Locate the cell with the specified text and output its [X, Y] center coordinate. 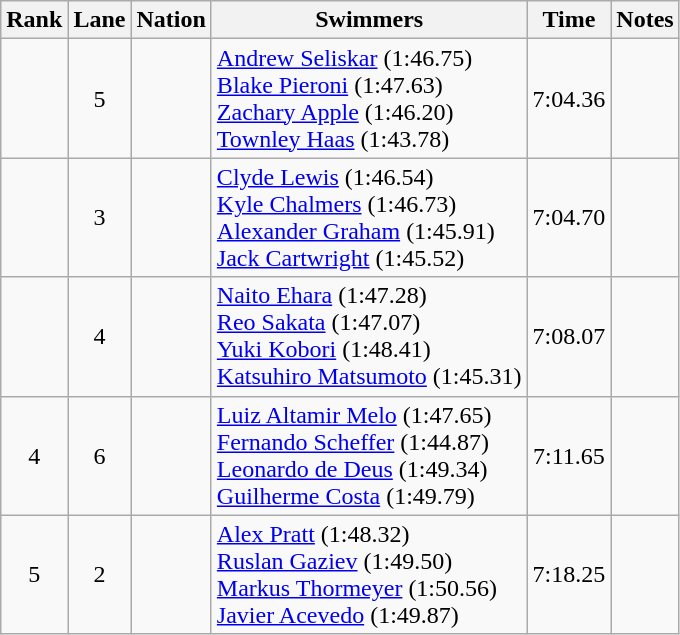
Andrew Seliskar (1:46.75)Blake Pieroni (1:47.63)Zachary Apple (1:46.20)Townley Haas (1:43.78) [369, 98]
2 [100, 574]
Naito Ehara (1:47.28)Reo Sakata (1:47.07)Yuki Kobori (1:48.41)Katsuhiro Matsumoto (1:45.31) [369, 336]
6 [100, 456]
Time [569, 20]
Lane [100, 20]
Clyde Lewis (1:46.54)Kyle Chalmers (1:46.73)Alexander Graham (1:45.91)Jack Cartwright (1:45.52) [369, 218]
Nation [171, 20]
Luiz Altamir Melo (1:47.65)Fernando Scheffer (1:44.87)Leonardo de Deus (1:49.34)Guilherme Costa (1:49.79) [369, 456]
Alex Pratt (1:48.32)Ruslan Gaziev (1:49.50)Markus Thormeyer (1:50.56)Javier Acevedo (1:49.87) [369, 574]
7:11.65 [569, 456]
Notes [645, 20]
3 [100, 218]
7:04.70 [569, 218]
Swimmers [369, 20]
7:18.25 [569, 574]
Rank [34, 20]
7:04.36 [569, 98]
7:08.07 [569, 336]
